Scan for the cell matching the given text and deliver its [x, y] coordinate at center. 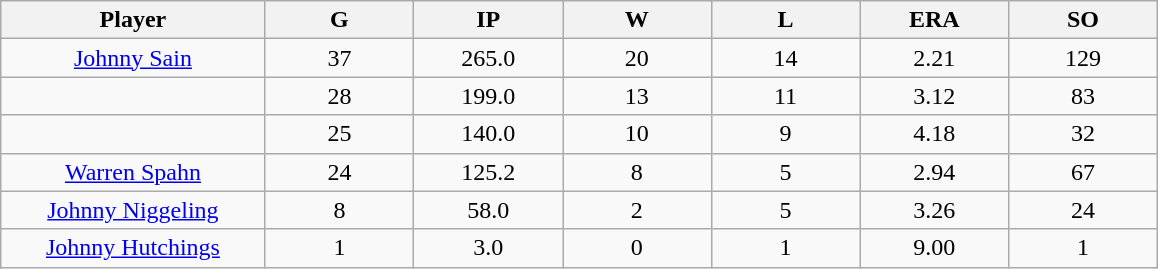
58.0 [488, 210]
14 [786, 58]
2.21 [934, 58]
3.0 [488, 248]
2.94 [934, 172]
13 [636, 96]
Johnny Sain [133, 58]
L [786, 20]
83 [1084, 96]
37 [340, 58]
10 [636, 134]
3.12 [934, 96]
129 [1084, 58]
Johnny Niggeling [133, 210]
9.00 [934, 248]
28 [340, 96]
265.0 [488, 58]
20 [636, 58]
Johnny Hutchings [133, 248]
W [636, 20]
9 [786, 134]
125.2 [488, 172]
2 [636, 210]
ERA [934, 20]
67 [1084, 172]
SO [1084, 20]
4.18 [934, 134]
140.0 [488, 134]
199.0 [488, 96]
Warren Spahn [133, 172]
Player [133, 20]
11 [786, 96]
3.26 [934, 210]
IP [488, 20]
0 [636, 248]
25 [340, 134]
G [340, 20]
32 [1084, 134]
